Search for the cell housing the specified text and yield its [X, Y] center coordinate. 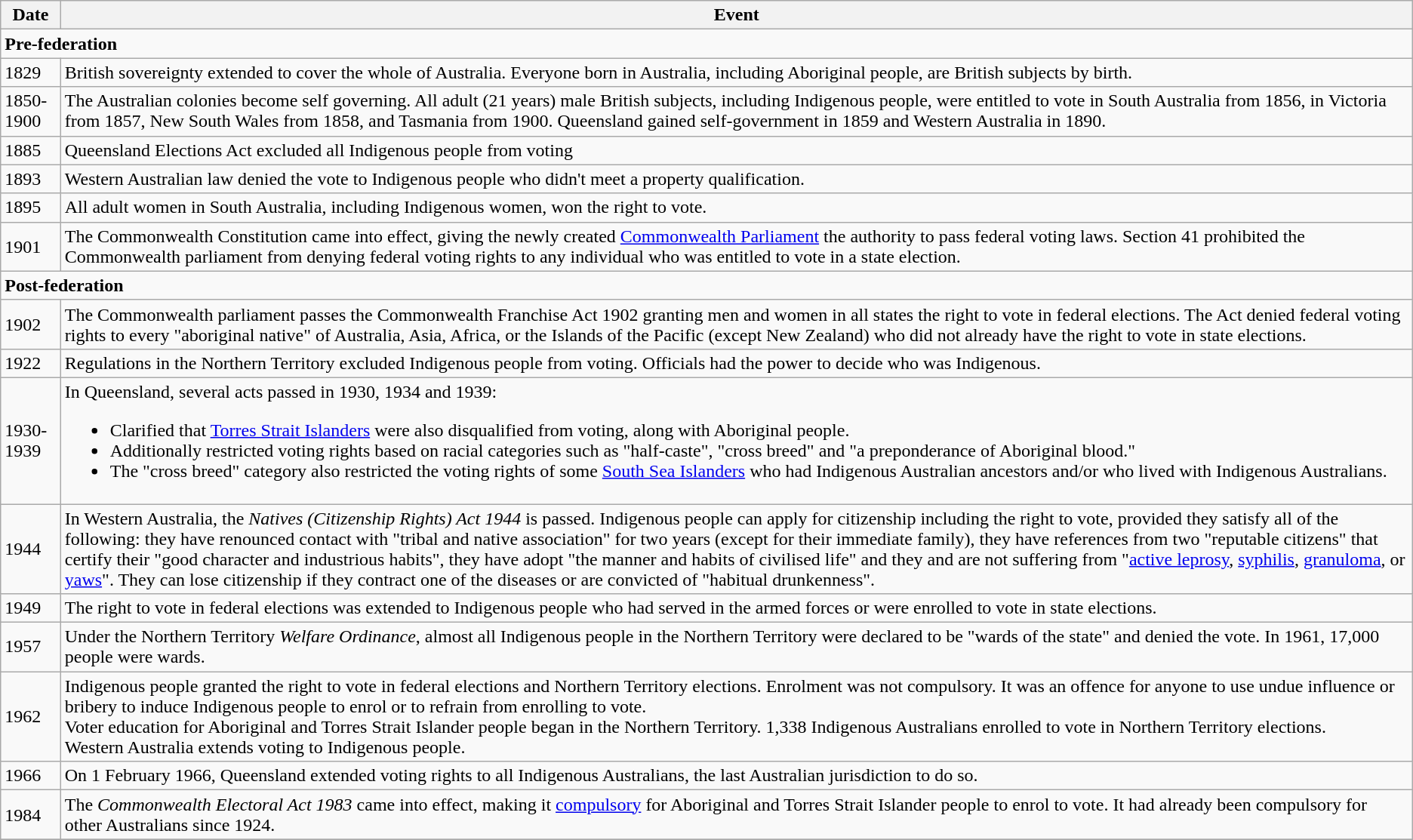
Event [737, 15]
1957 [30, 648]
1984 [30, 815]
All adult women in South Australia, including Indigenous women, won the right to vote. [737, 208]
Regulations in the Northern Territory excluded Indigenous people from voting. Officials had the power to decide who was Indigenous. [737, 363]
1962 [30, 717]
Post-federation [706, 285]
British sovereignty extended to cover the whole of Australia. Everyone born in Australia, including Aboriginal people, are British subjects by birth. [737, 72]
1966 [30, 776]
1922 [30, 363]
1901 [30, 246]
1829 [30, 72]
1930-1939 [30, 441]
Western Australian law denied the vote to Indigenous people who didn't meet a property qualification. [737, 179]
Date [30, 15]
1944 [30, 549]
1895 [30, 208]
On 1 February 1966, Queensland extended voting rights to all Indigenous Australians, the last Australian jurisdiction to do so. [737, 776]
1885 [30, 150]
1850-1900 [30, 112]
Pre-federation [706, 44]
1949 [30, 608]
1902 [30, 325]
1893 [30, 179]
Queensland Elections Act excluded all Indigenous people from voting [737, 150]
